Detect which cell encompasses the target text, then output its (x, y) center coordinate. 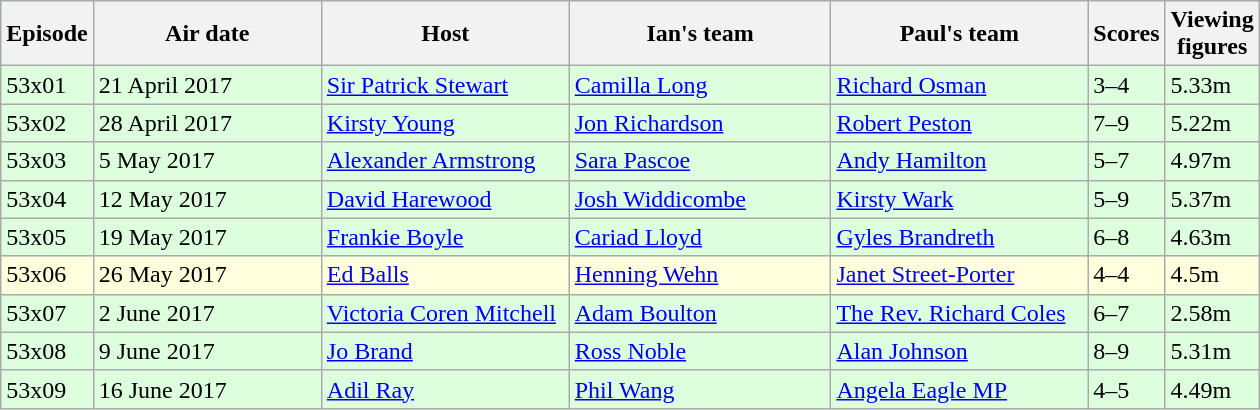
Frankie Boyle (445, 237)
Jon Richardson (700, 123)
Ian's team (700, 34)
5–7 (1126, 161)
Gyles Brandreth (960, 237)
Alexander Armstrong (445, 161)
Adil Ray (445, 389)
Kirsty Wark (960, 199)
Henning Wehn (700, 275)
5–9 (1126, 199)
4–4 (1126, 275)
Sara Pascoe (700, 161)
Janet Street-Porter (960, 275)
David Harewood (445, 199)
4.63m (1212, 237)
4.5m (1212, 275)
53x04 (47, 199)
Cariad Lloyd (700, 237)
4.49m (1212, 389)
Andy Hamilton (960, 161)
53x02 (47, 123)
Kirsty Young (445, 123)
5.22m (1212, 123)
5 May 2017 (207, 161)
7–9 (1126, 123)
6–8 (1126, 237)
53x06 (47, 275)
Viewing figures (1212, 34)
Victoria Coren Mitchell (445, 313)
Jo Brand (445, 351)
53x08 (47, 351)
4.97m (1212, 161)
Camilla Long (700, 85)
2.58m (1212, 313)
Scores (1126, 34)
Ed Balls (445, 275)
Sir Patrick Stewart (445, 85)
Robert Peston (960, 123)
Host (445, 34)
Richard Osman (960, 85)
26 May 2017 (207, 275)
8–9 (1126, 351)
5.37m (1212, 199)
12 May 2017 (207, 199)
53x09 (47, 389)
53x03 (47, 161)
Angela Eagle MP (960, 389)
53x05 (47, 237)
5.31m (1212, 351)
The Rev. Richard Coles (960, 313)
Paul's team (960, 34)
Phil Wang (700, 389)
Alan Johnson (960, 351)
6–7 (1126, 313)
Air date (207, 34)
16 June 2017 (207, 389)
Episode (47, 34)
53x01 (47, 85)
Adam Boulton (700, 313)
2 June 2017 (207, 313)
3–4 (1126, 85)
Ross Noble (700, 351)
28 April 2017 (207, 123)
21 April 2017 (207, 85)
9 June 2017 (207, 351)
53x07 (47, 313)
Josh Widdicombe (700, 199)
19 May 2017 (207, 237)
5.33m (1212, 85)
4–5 (1126, 389)
